Find where the given text appears and provide that cell's center as [X, Y] coordinate. 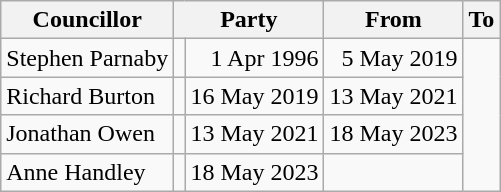
Party [249, 20]
Stephen Parnaby [88, 58]
Richard Burton [88, 96]
16 May 2019 [254, 96]
Anne Handley [88, 172]
5 May 2019 [394, 58]
Jonathan Owen [88, 134]
To [482, 20]
1 Apr 1996 [254, 58]
From [394, 20]
Councillor [88, 20]
